Locate the cell with the specified text and output its [x, y] center coordinate. 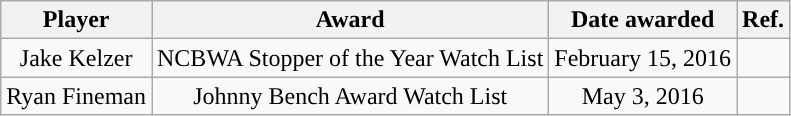
February 15, 2016 [643, 58]
Jake Kelzer [76, 58]
Johnny Bench Award Watch List [350, 96]
Award [350, 20]
Date awarded [643, 20]
May 3, 2016 [643, 96]
Ref. [764, 20]
Player [76, 20]
NCBWA Stopper of the Year Watch List [350, 58]
Ryan Fineman [76, 96]
